Pinpoint the cell where the given text exists, returning its (x, y) midpoint coordinate. 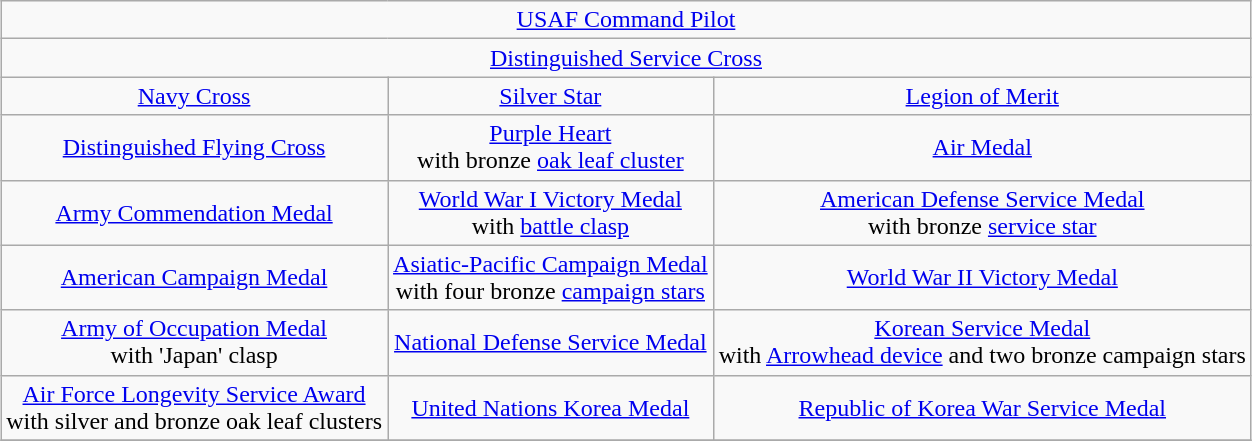
American Defense Service Medalwith bronze service star (982, 212)
Purple Heartwith bronze oak leaf cluster (551, 148)
Army of Occupation Medalwith 'Japan' clasp (194, 342)
Silver Star (551, 96)
Korean Service Medalwith Arrowhead device and two bronze campaign stars (982, 342)
World War I Victory Medalwith battle clasp (551, 212)
Legion of Merit (982, 96)
Distinguished Flying Cross (194, 148)
Distinguished Service Cross (626, 58)
Air Force Longevity Service Awardwith silver and bronze oak leaf clusters (194, 408)
National Defense Service Medal (551, 342)
World War II Victory Medal (982, 278)
Republic of Korea War Service Medal (982, 408)
Asiatic-Pacific Campaign Medalwith four bronze campaign stars (551, 278)
United Nations Korea Medal (551, 408)
American Campaign Medal (194, 278)
USAF Command Pilot (626, 20)
Army Commendation Medal (194, 212)
Air Medal (982, 148)
Navy Cross (194, 96)
